Determine the (x, y) coordinate at the center of the cell enclosing the given text.  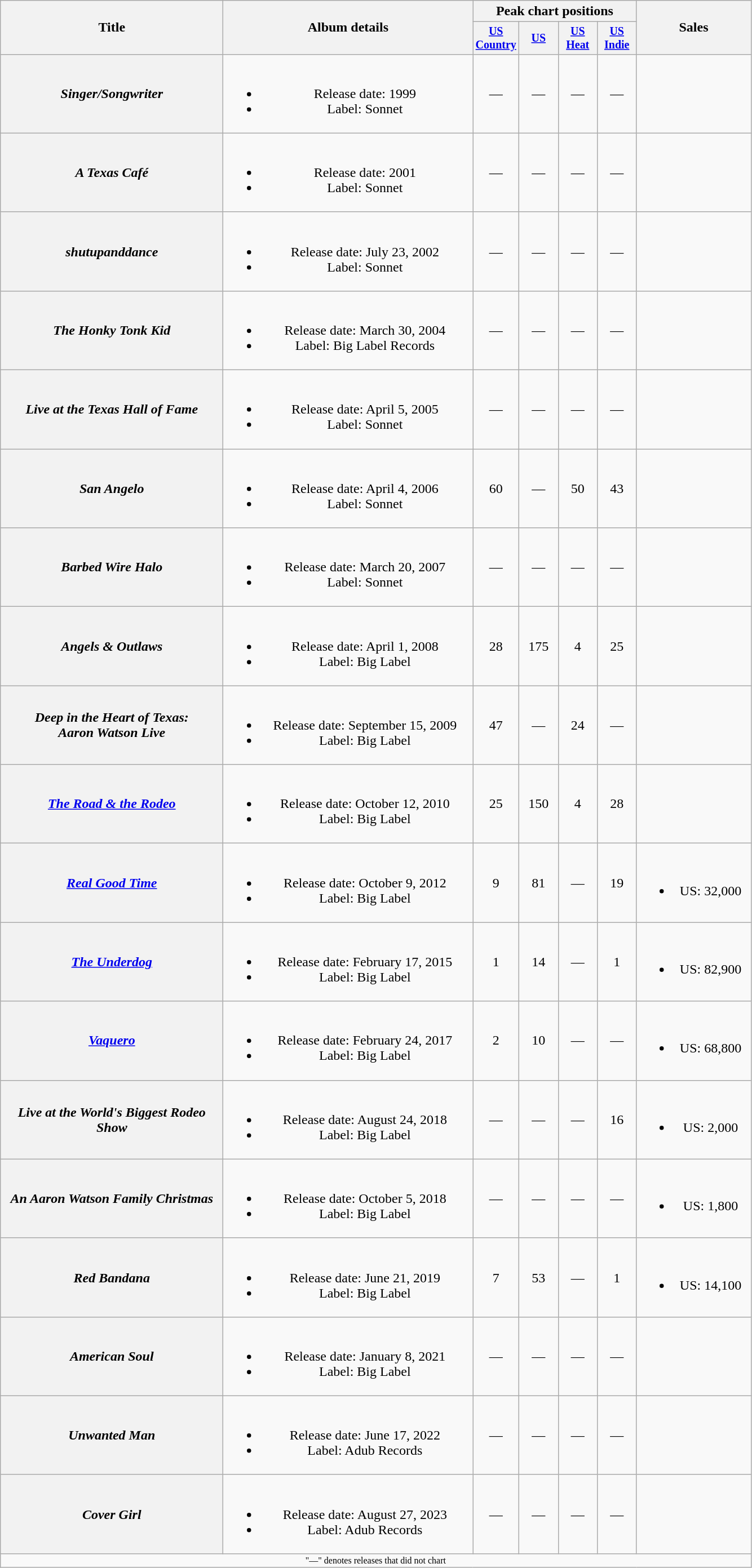
US: 82,900 (693, 962)
Release date: 1999Label: Sonnet (348, 94)
Release date: March 30, 2004Label: Big Label Records (348, 330)
San Angelo (112, 488)
A Texas Café (112, 172)
43 (617, 488)
US Indie (617, 38)
16 (617, 1120)
US: 32,000 (693, 883)
Release date: August 27, 2023Label: Adub Records (348, 1514)
Release date: April 5, 2005Label: Sonnet (348, 410)
Release date: February 17, 2015Label: Big Label (348, 962)
Title (112, 28)
Vaquero (112, 1041)
Red Bandana (112, 1277)
An Aaron Watson Family Christmas (112, 1198)
9 (496, 883)
60 (496, 488)
US: 14,100 (693, 1277)
shutupanddance (112, 251)
Angels & Outlaws (112, 646)
US: 1,800 (693, 1198)
50 (577, 488)
53 (539, 1277)
Peak chart positions (555, 11)
American Soul (112, 1356)
Sales (693, 28)
Release date: September 15, 2009Label: Big Label (348, 725)
Unwanted Man (112, 1435)
Release date: August 24, 2018Label: Big Label (348, 1120)
Live at the Texas Hall of Fame (112, 410)
US: 68,800 (693, 1041)
Release date: October 9, 2012Label: Big Label (348, 883)
Release date: April 1, 2008Label: Big Label (348, 646)
"—" denotes releases that did not chart (375, 1560)
81 (539, 883)
Barbed Wire Halo (112, 567)
Singer/Songwriter (112, 94)
14 (539, 962)
10 (539, 1041)
The Honky Tonk Kid (112, 330)
Release date: July 23, 2002Label: Sonnet (348, 251)
Release date: January 8, 2021Label: Big Label (348, 1356)
Deep in the Heart of Texas:Aaron Watson Live (112, 725)
175 (539, 646)
The Road & the Rodeo (112, 804)
Release date: October 5, 2018Label: Big Label (348, 1198)
Release date: October 12, 2010Label: Big Label (348, 804)
Real Good Time (112, 883)
Release date: June 21, 2019Label: Big Label (348, 1277)
Release date: April 4, 2006Label: Sonnet (348, 488)
19 (617, 883)
47 (496, 725)
7 (496, 1277)
Release date: March 20, 2007Label: Sonnet (348, 567)
US Heat (577, 38)
Cover Girl (112, 1514)
Release date: February 24, 2017Label: Big Label (348, 1041)
Release date: June 17, 2022Label: Adub Records (348, 1435)
US (539, 38)
The Underdog (112, 962)
2 (496, 1041)
US: 2,000 (693, 1120)
Album details (348, 28)
Release date: 2001Label: Sonnet (348, 172)
150 (539, 804)
24 (577, 725)
Live at the World's Biggest Rodeo Show (112, 1120)
US Country (496, 38)
